Capture the cell that displays the provided text and extract its (x, y) central coordinate. 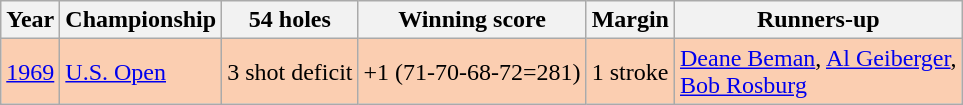
54 holes (290, 20)
3 shot deficit (290, 72)
Margin (630, 20)
Runners-up (818, 20)
+1 (71-70-68-72=281) (472, 72)
Year (30, 20)
Championship (141, 20)
U.S. Open (141, 72)
Winning score (472, 20)
1 stroke (630, 72)
1969 (30, 72)
Deane Beman, Al Geiberger, Bob Rosburg (818, 72)
